Pinpoint the cell where the given text exists, returning its (X, Y) midpoint coordinate. 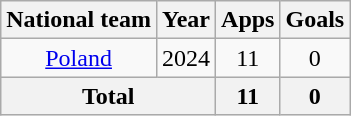
Year (186, 20)
2024 (186, 58)
Apps (248, 20)
Total (108, 96)
Goals (315, 20)
National team (79, 20)
Poland (79, 58)
